Return (X, Y) of the center of cell containing provided text 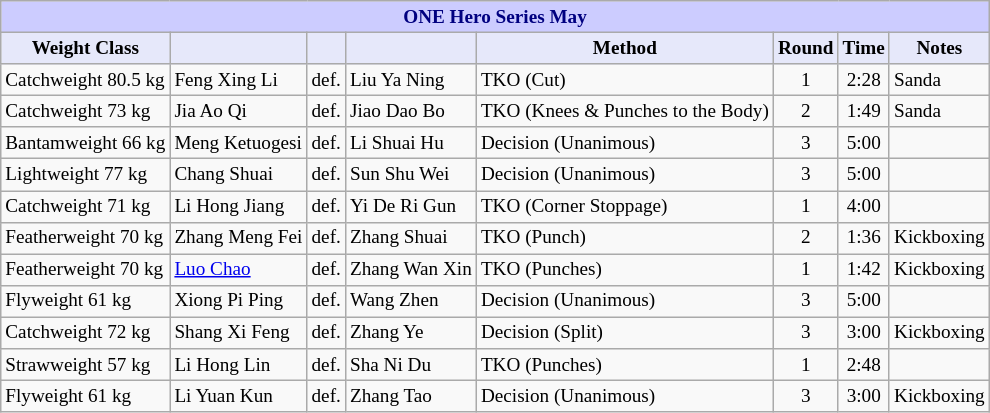
Shang Xi Feng (238, 333)
1:49 (864, 111)
Jiao Dao Bo (410, 111)
Meng Ketuogesi (238, 143)
Catchweight 71 kg (86, 206)
Weight Class (86, 48)
Lightweight 77 kg (86, 175)
Catchweight 73 kg (86, 111)
2:48 (864, 365)
Li Shuai Hu (410, 143)
Chang Shuai (238, 175)
1:42 (864, 270)
Li Hong Jiang (238, 206)
Sun Shu Wei (410, 175)
Li Hong Lin (238, 365)
Liu Ya Ning (410, 80)
TKO (Corner Stoppage) (624, 206)
TKO (Cut) (624, 80)
TKO (Punch) (624, 238)
Sha Ni Du (410, 365)
ONE Hero Series May (495, 17)
Bantamweight 66 kg (86, 143)
4:00 (864, 206)
Li Yuan Kun (238, 396)
Catchweight 72 kg (86, 333)
Zhang Meng Fei (238, 238)
Notes (939, 48)
Time (864, 48)
Zhang Shuai (410, 238)
Yi De Ri Gun (410, 206)
2:28 (864, 80)
Luo Chao (238, 270)
Wang Zhen (410, 301)
Decision (Split) (624, 333)
Round (806, 48)
Xiong Pi Ping (238, 301)
Zhang Tao (410, 396)
Jia Ao Qi (238, 111)
Catchweight 80.5 kg (86, 80)
Strawweight 57 kg (86, 365)
Zhang Ye (410, 333)
1:36 (864, 238)
Feng Xing Li (238, 80)
Zhang Wan Xin (410, 270)
TKO (Knees & Punches to the Body) (624, 111)
Method (624, 48)
